Search for the cell housing the specified text and yield its [x, y] center coordinate. 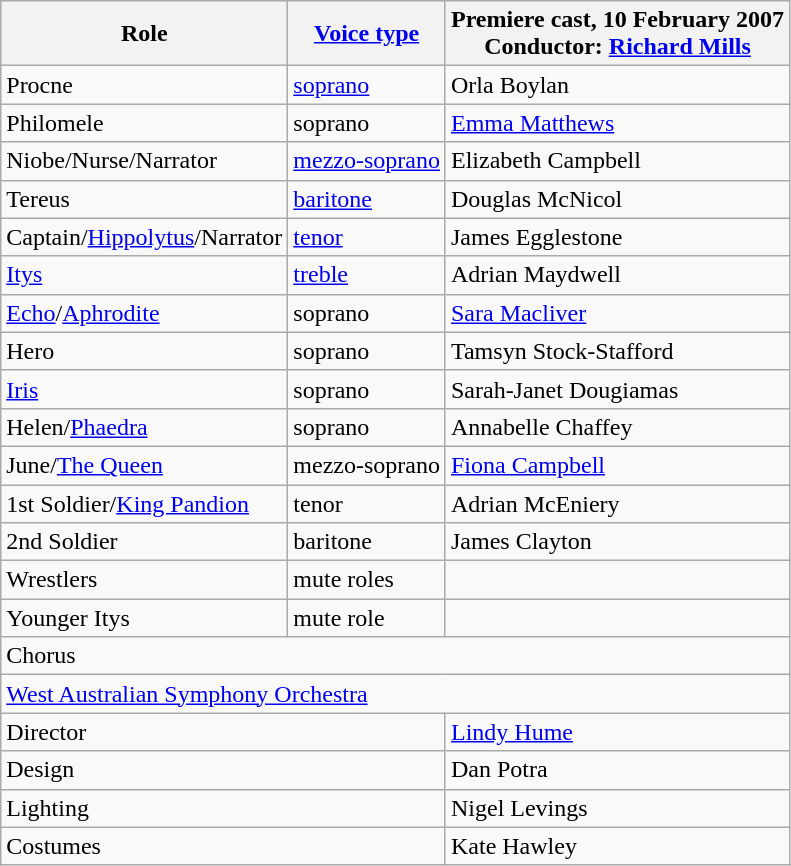
Itys [144, 275]
Tamsyn Stock-Stafford [617, 351]
West Australian Symphony Orchestra [396, 694]
Iris [144, 389]
Annabelle Chaffey [617, 427]
Adrian Maydwell [617, 275]
Douglas McNicol [617, 199]
Fiona Campbell [617, 465]
Tereus [144, 199]
Costumes [224, 846]
James Clayton [617, 542]
Echo/Aphrodite [144, 313]
Chorus [396, 656]
1st Soldier/King Pandion [144, 503]
Procne [144, 85]
James Egglestone [617, 237]
Helen/Phaedra [144, 427]
June/The Queen [144, 465]
Elizabeth Campbell [617, 161]
Captain/Hippolytus/Narrator [144, 237]
Design [224, 770]
Sarah-Janet Dougiamas [617, 389]
Niobe/Nurse/Narrator [144, 161]
Sara Macliver [617, 313]
Premiere cast, 10 February 2007Conductor: Richard Mills [617, 34]
Dan Potra [617, 770]
Philomele [144, 123]
Role [144, 34]
Lighting [224, 808]
Younger Itys [144, 618]
Wrestlers [144, 580]
Adrian McEniery [617, 503]
Orla Boylan [617, 85]
Lindy Hume [617, 732]
Emma Matthews [617, 123]
Director [224, 732]
treble [367, 275]
Hero [144, 351]
mute roles [367, 580]
Voice type [367, 34]
Nigel Levings [617, 808]
2nd Soldier [144, 542]
Kate Hawley [617, 846]
mute role [367, 618]
